Return the (X, Y) coordinate for the center point of the cell that contains the specified text.  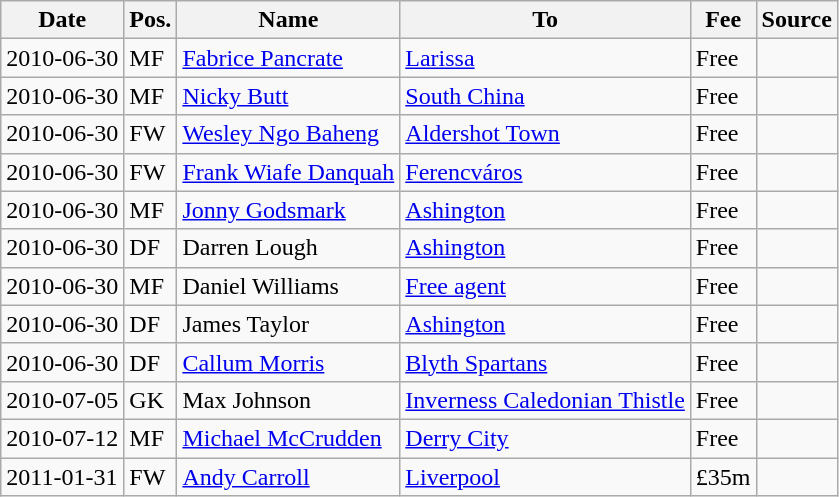
Max Johnson (288, 400)
Michael McCrudden (288, 438)
Aldershot Town (546, 134)
£35m (723, 477)
Andy Carroll (288, 477)
Source (796, 20)
To (546, 20)
Daniel Williams (288, 286)
Free agent (546, 286)
Derry City (546, 438)
Name (288, 20)
Fee (723, 20)
2011-01-31 (62, 477)
GK (150, 400)
Callum Morris (288, 362)
Pos. (150, 20)
2010-07-12 (62, 438)
Frank Wiafe Danquah (288, 172)
Liverpool (546, 477)
Darren Lough (288, 248)
South China (546, 96)
Larissa (546, 58)
Wesley Ngo Baheng (288, 134)
Nicky Butt (288, 96)
Ferencváros (546, 172)
Fabrice Pancrate (288, 58)
Blyth Spartans (546, 362)
Inverness Caledonian Thistle (546, 400)
2010-07-05 (62, 400)
James Taylor (288, 324)
Date (62, 20)
Jonny Godsmark (288, 210)
